Extract the (X, Y) coordinate from the center of the cell holding the provided text.  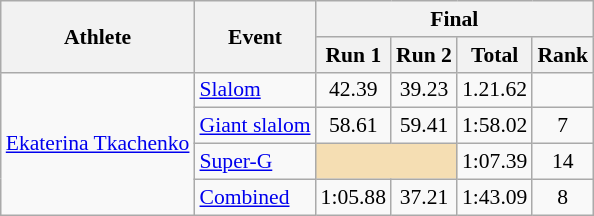
58.61 (354, 126)
Total (494, 55)
Event (254, 36)
42.39 (354, 90)
1:43.09 (494, 197)
1:05.88 (354, 197)
Final (454, 19)
Run 2 (424, 55)
14 (562, 162)
59.41 (424, 126)
37.21 (424, 197)
Ekaterina Tkachenko (98, 143)
39.23 (424, 90)
Combined (254, 197)
1:07.39 (494, 162)
8 (562, 197)
7 (562, 126)
1:58.02 (494, 126)
Run 1 (354, 55)
Super-G (254, 162)
Athlete (98, 36)
Slalom (254, 90)
Rank (562, 55)
1.21.62 (494, 90)
Giant slalom (254, 126)
